Provide the [X, Y] coordinate of the cell's center where the given text is located.  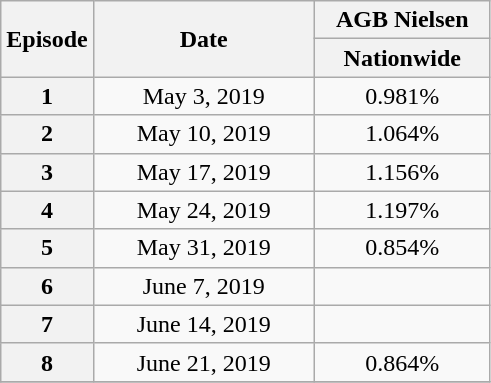
2 [47, 134]
June 21, 2019 [204, 362]
8 [47, 362]
6 [47, 286]
0.854% [402, 248]
5 [47, 248]
1.064% [402, 134]
May 3, 2019 [204, 96]
Date [204, 39]
May 17, 2019 [204, 172]
Episode [47, 39]
AGB Nielsen [402, 20]
1.156% [402, 172]
June 7, 2019 [204, 286]
3 [47, 172]
7 [47, 324]
4 [47, 210]
June 14, 2019 [204, 324]
1.197% [402, 210]
May 10, 2019 [204, 134]
Nationwide [402, 58]
0.864% [402, 362]
May 31, 2019 [204, 248]
1 [47, 96]
May 24, 2019 [204, 210]
0.981% [402, 96]
